Return [X, Y] of the center of cell containing provided text 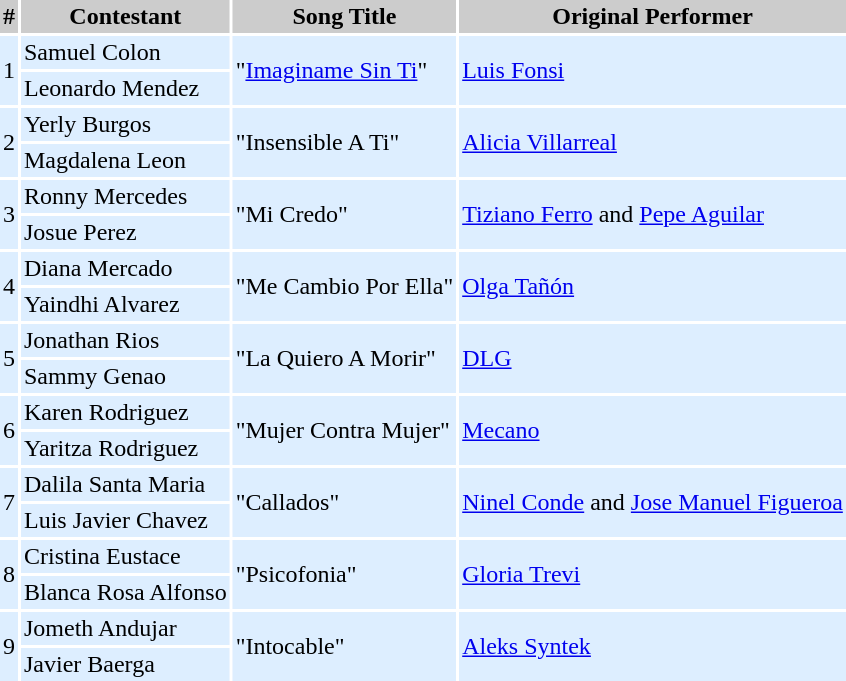
Olga Tañón [652, 286]
Leonardo Mendez [126, 88]
Tiziano Ferro and Pepe Aguilar [652, 214]
Yaindhi Alvarez [126, 304]
Aleks Syntek [652, 646]
Sammy Genao [126, 376]
9 [9, 646]
4 [9, 286]
Yaritza Rodriguez [126, 448]
Luis Javier Chavez [126, 520]
Song Title [345, 16]
Jometh Andujar [126, 628]
"Insensible A Ti" [345, 142]
Luis Fonsi [652, 70]
"Intocable" [345, 646]
3 [9, 214]
# [9, 16]
Mecano [652, 430]
Yerly Burgos [126, 124]
"La Quiero A Morir" [345, 358]
"Mujer Contra Mujer" [345, 430]
2 [9, 142]
Diana Mercado [126, 268]
Alicia Villarreal [652, 142]
Jonathan Rios [126, 340]
5 [9, 358]
6 [9, 430]
1 [9, 70]
Dalila Santa Maria [126, 484]
"Mi Credo" [345, 214]
"Psicofonia" [345, 574]
Karen Rodriguez [126, 412]
"Imaginame Sin Ti" [345, 70]
7 [9, 502]
"Callados" [345, 502]
Cristina Eustace [126, 556]
DLG [652, 358]
Contestant [126, 16]
Original Performer [652, 16]
Magdalena Leon [126, 160]
Blanca Rosa Alfonso [126, 592]
Ninel Conde and Jose Manuel Figueroa [652, 502]
"Me Cambio Por Ella" [345, 286]
Samuel Colon [126, 52]
Josue Perez [126, 232]
8 [9, 574]
Javier Baerga [126, 664]
Gloria Trevi [652, 574]
Ronny Mercedes [126, 196]
